Output the (x, y) coordinate of the center of the cell containing the given text.  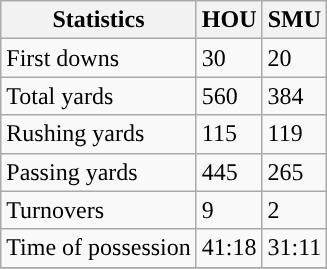
115 (229, 134)
First downs (99, 58)
560 (229, 96)
384 (294, 96)
2 (294, 210)
20 (294, 58)
HOU (229, 20)
119 (294, 134)
Passing yards (99, 172)
445 (229, 172)
Time of possession (99, 248)
SMU (294, 20)
Total yards (99, 96)
31:11 (294, 248)
265 (294, 172)
41:18 (229, 248)
Statistics (99, 20)
Rushing yards (99, 134)
30 (229, 58)
Turnovers (99, 210)
9 (229, 210)
